Identify which cell holds the provided text, then report its (x, y) central coordinate. 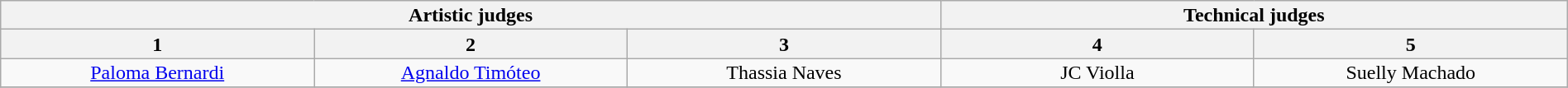
Agnaldo Timóteo (471, 72)
Thassia Naves (784, 72)
JC Violla (1097, 72)
Suelly Machado (1411, 72)
5 (1411, 44)
1 (157, 44)
3 (784, 44)
Technical judges (1254, 15)
Paloma Bernardi (157, 72)
4 (1097, 44)
Artistic judges (471, 15)
2 (471, 44)
